From the cell containing the given text, extract its center point as (X, Y) coordinate. 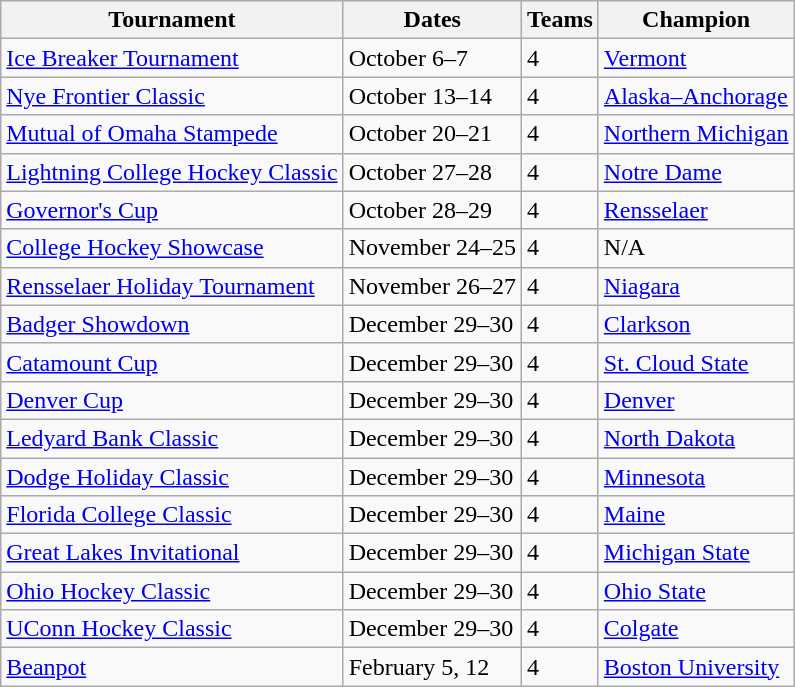
Maine (696, 515)
College Hockey Showcase (172, 248)
November 24–25 (432, 248)
Denver (696, 400)
Dodge Holiday Classic (172, 477)
Ledyard Bank Classic (172, 438)
Notre Dame (696, 172)
UConn Hockey Classic (172, 629)
Boston University (696, 667)
St. Cloud State (696, 362)
Ohio Hockey Classic (172, 591)
Alaska–Anchorage (696, 96)
Vermont (696, 58)
October 6–7 (432, 58)
Champion (696, 20)
Clarkson (696, 324)
Denver Cup (172, 400)
Ice Breaker Tournament (172, 58)
North Dakota (696, 438)
Tournament (172, 20)
N/A (696, 248)
Ohio State (696, 591)
October 28–29 (432, 210)
Beanpot (172, 667)
Teams (560, 20)
Rensselaer (696, 210)
Nye Frontier Classic (172, 96)
October 27–28 (432, 172)
Northern Michigan (696, 134)
Niagara (696, 286)
Mutual of Omaha Stampede (172, 134)
Catamount Cup (172, 362)
Minnesota (696, 477)
Florida College Classic (172, 515)
Michigan State (696, 553)
Great Lakes Invitational (172, 553)
October 20–21 (432, 134)
Lightning College Hockey Classic (172, 172)
Dates (432, 20)
Rensselaer Holiday Tournament (172, 286)
Governor's Cup (172, 210)
Colgate (696, 629)
Badger Showdown (172, 324)
October 13–14 (432, 96)
February 5, 12 (432, 667)
November 26–27 (432, 286)
